Determine the (X, Y) coordinate at the center of the cell enclosing the given text.  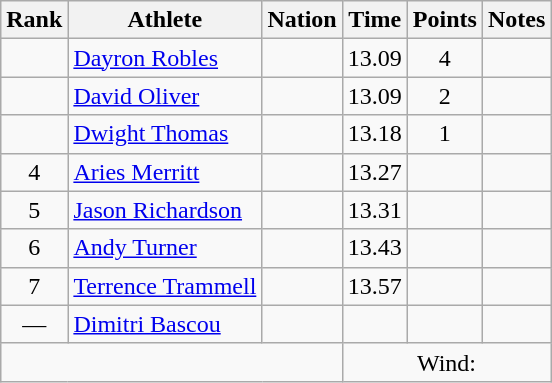
Points (444, 20)
Dwight Thomas (165, 134)
— (34, 324)
Andy Turner (165, 248)
Athlete (165, 20)
Time (374, 20)
13.43 (374, 248)
5 (34, 210)
Dayron Robles (165, 58)
Terrence Trammell (165, 286)
2 (444, 96)
1 (444, 134)
Dimitri Bascou (165, 324)
13.18 (374, 134)
Aries Merritt (165, 172)
13.31 (374, 210)
6 (34, 248)
Notes (516, 20)
David Oliver (165, 96)
13.27 (374, 172)
Rank (34, 20)
Wind: (446, 362)
Jason Richardson (165, 210)
Nation (302, 20)
13.57 (374, 286)
7 (34, 286)
